Search for the cell housing the specified text and yield its (X, Y) center coordinate. 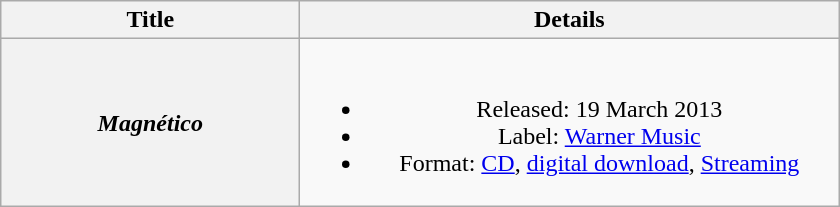
Title (150, 20)
Magnético (150, 122)
Released: 19 March 2013Label: Warner MusicFormat: CD, digital download, Streaming (570, 122)
Details (570, 20)
